For the text-containing cell, return its midpoint in (x, y) coordinate format. 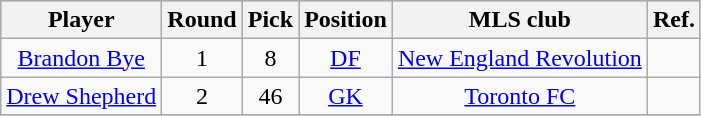
Drew Shepherd (82, 96)
MLS club (520, 20)
8 (270, 58)
Round (202, 20)
Player (82, 20)
Toronto FC (520, 96)
GK (346, 96)
Position (346, 20)
Ref. (674, 20)
46 (270, 96)
Pick (270, 20)
DF (346, 58)
Brandon Bye (82, 58)
New England Revolution (520, 58)
1 (202, 58)
2 (202, 96)
